Search for the cell housing the specified text and yield its (X, Y) center coordinate. 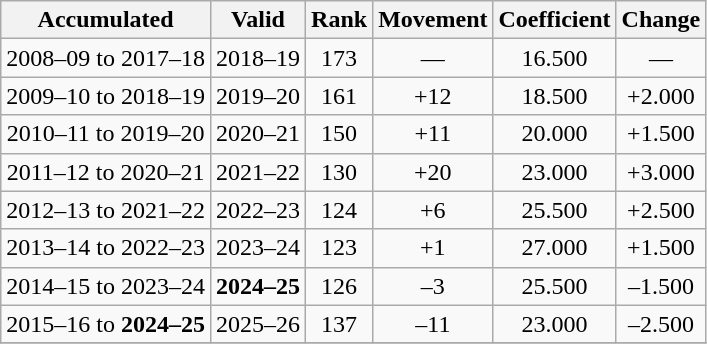
–2.500 (661, 324)
Movement (433, 20)
27.000 (554, 248)
130 (340, 172)
2009–10 to 2018–19 (106, 96)
2014–15 to 2023–24 (106, 286)
123 (340, 248)
–3 (433, 286)
–1.500 (661, 286)
2023–24 (258, 248)
2024–25 (258, 286)
20.000 (554, 134)
150 (340, 134)
2022–23 (258, 210)
16.500 (554, 58)
173 (340, 58)
161 (340, 96)
Valid (258, 20)
2013–14 to 2022–23 (106, 248)
Accumulated (106, 20)
Change (661, 20)
+11 (433, 134)
+12 (433, 96)
+1 (433, 248)
+6 (433, 210)
2010–11 to 2019–20 (106, 134)
+2.000 (661, 96)
Coefficient (554, 20)
2019–20 (258, 96)
137 (340, 324)
2025–26 (258, 324)
Rank (340, 20)
2012–13 to 2021–22 (106, 210)
2011–12 to 2020–21 (106, 172)
2018–19 (258, 58)
18.500 (554, 96)
+20 (433, 172)
+3.000 (661, 172)
+2.500 (661, 210)
124 (340, 210)
–11 (433, 324)
2008–09 to 2017–18 (106, 58)
2015–16 to 2024–25 (106, 324)
2021–22 (258, 172)
2020–21 (258, 134)
126 (340, 286)
